Output the [X, Y] coordinate of the center of the cell containing the given text.  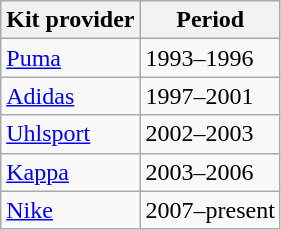
2002–2003 [210, 134]
1997–2001 [210, 96]
2003–2006 [210, 172]
Kappa [70, 172]
Puma [70, 58]
1993–1996 [210, 58]
2007–present [210, 210]
Period [210, 20]
Kit provider [70, 20]
Uhlsport [70, 134]
Adidas [70, 96]
Nike [70, 210]
